Find where the given text appears and provide that cell's center as [x, y] coordinate. 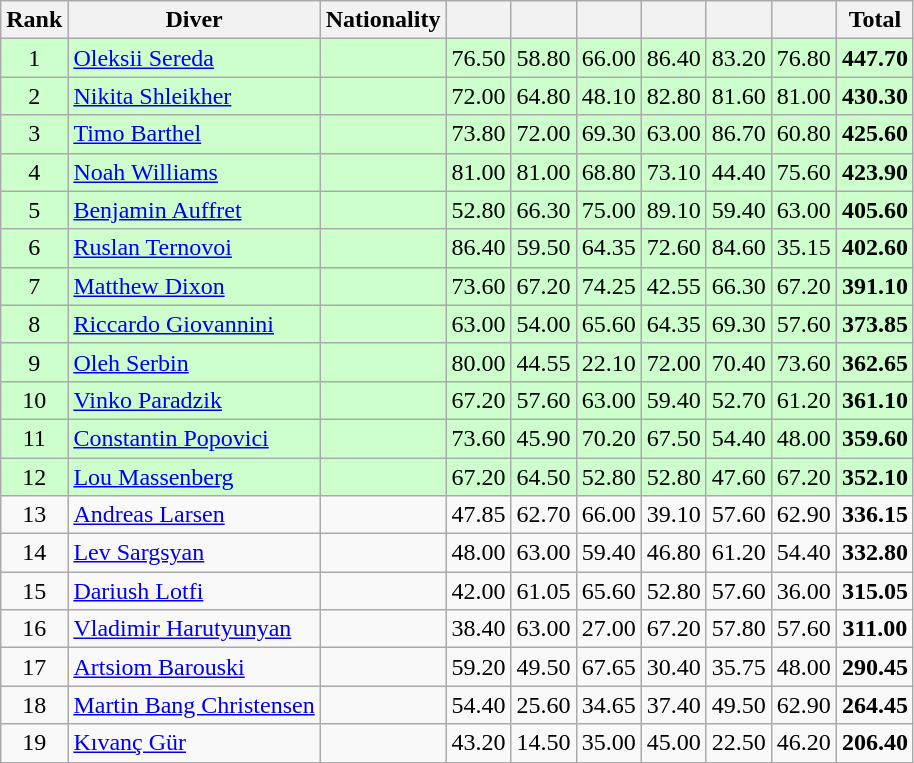
35.75 [738, 667]
22.50 [738, 743]
332.80 [874, 553]
48.10 [608, 96]
44.40 [738, 172]
Diver [194, 20]
14.50 [544, 743]
54.00 [544, 324]
Vinko Paradzik [194, 400]
11 [34, 438]
402.60 [874, 248]
4 [34, 172]
67.65 [608, 667]
35.00 [608, 743]
73.10 [674, 172]
336.15 [874, 515]
70.40 [738, 362]
Lou Massenberg [194, 477]
425.60 [874, 134]
8 [34, 324]
1 [34, 58]
Nationality [383, 20]
36.00 [804, 591]
73.80 [478, 134]
57.80 [738, 629]
46.20 [804, 743]
361.10 [874, 400]
Ruslan Ternovoi [194, 248]
264.45 [874, 705]
373.85 [874, 324]
Matthew Dixon [194, 286]
45.90 [544, 438]
359.60 [874, 438]
84.60 [738, 248]
80.00 [478, 362]
46.80 [674, 553]
206.40 [874, 743]
25.60 [544, 705]
82.80 [674, 96]
Martin Bang Christensen [194, 705]
2 [34, 96]
Riccardo Giovannini [194, 324]
62.70 [544, 515]
42.00 [478, 591]
423.90 [874, 172]
76.80 [804, 58]
61.05 [544, 591]
Kıvanç Gür [194, 743]
447.70 [874, 58]
72.60 [674, 248]
45.00 [674, 743]
17 [34, 667]
290.45 [874, 667]
47.60 [738, 477]
38.40 [478, 629]
59.20 [478, 667]
68.80 [608, 172]
18 [34, 705]
10 [34, 400]
89.10 [674, 210]
64.80 [544, 96]
Benjamin Auffret [194, 210]
3 [34, 134]
13 [34, 515]
Vladimir Harutyunyan [194, 629]
Oleh Serbin [194, 362]
Lev Sargsyan [194, 553]
60.80 [804, 134]
43.20 [478, 743]
430.30 [874, 96]
39.10 [674, 515]
64.50 [544, 477]
405.60 [874, 210]
76.50 [478, 58]
Nikita Shleikher [194, 96]
311.00 [874, 629]
Dariush Lotfi [194, 591]
362.65 [874, 362]
15 [34, 591]
47.85 [478, 515]
42.55 [674, 286]
Artsiom Barouski [194, 667]
52.70 [738, 400]
74.25 [608, 286]
27.00 [608, 629]
19 [34, 743]
75.60 [804, 172]
83.20 [738, 58]
Noah Williams [194, 172]
Timo Barthel [194, 134]
34.65 [608, 705]
9 [34, 362]
67.50 [674, 438]
35.15 [804, 248]
16 [34, 629]
6 [34, 248]
70.20 [608, 438]
315.05 [874, 591]
44.55 [544, 362]
22.10 [608, 362]
391.10 [874, 286]
81.60 [738, 96]
Oleksii Sereda [194, 58]
86.70 [738, 134]
37.40 [674, 705]
Total [874, 20]
352.10 [874, 477]
5 [34, 210]
Constantin Popovici [194, 438]
59.50 [544, 248]
12 [34, 477]
58.80 [544, 58]
7 [34, 286]
Andreas Larsen [194, 515]
14 [34, 553]
75.00 [608, 210]
30.40 [674, 667]
Rank [34, 20]
